Capture the cell that displays the provided text and extract its [X, Y] central coordinate. 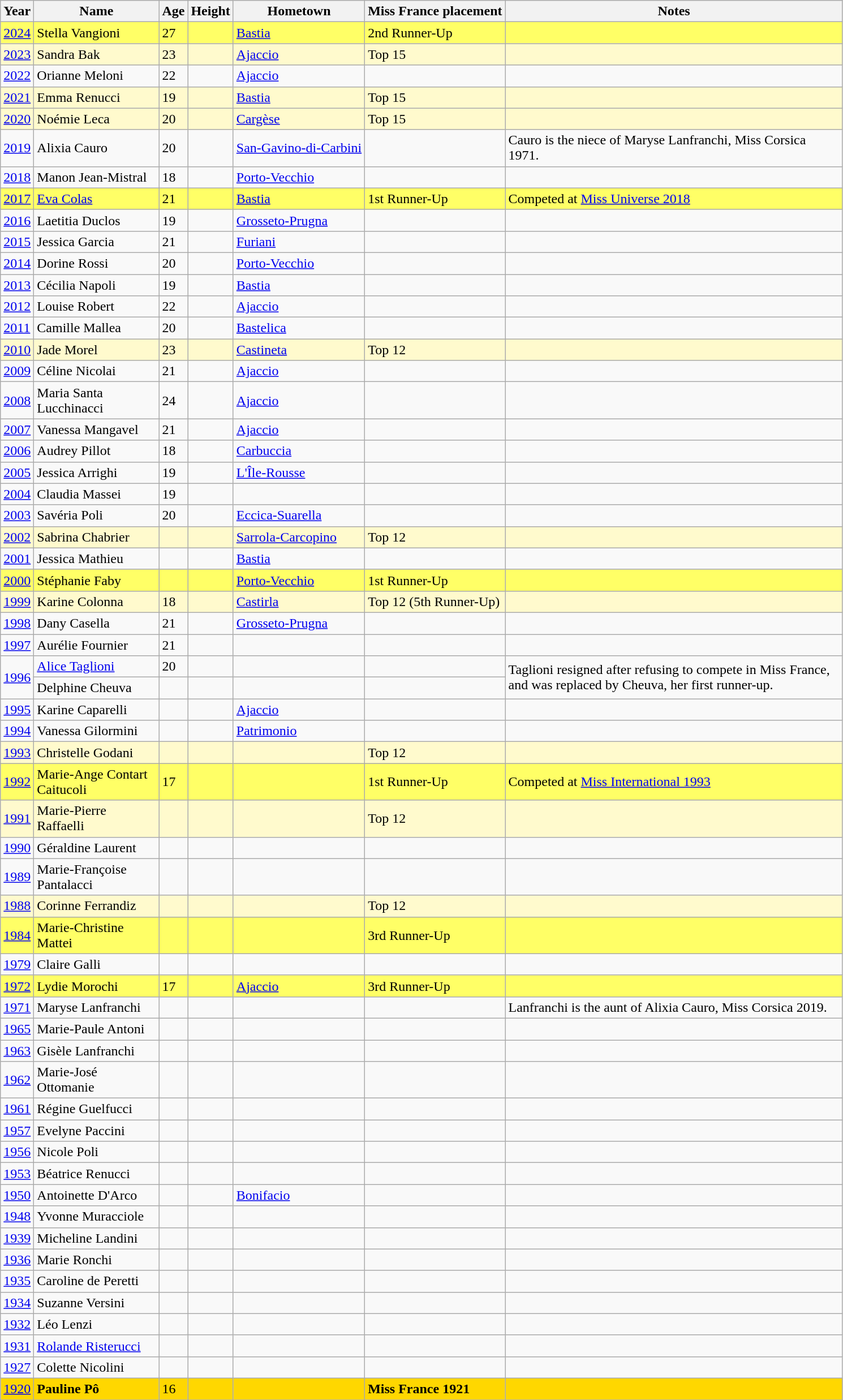
Patrimonio [299, 731]
1998 [17, 623]
Suzanne Versini [96, 1303]
2017 [17, 199]
Jessica Mathieu [96, 559]
2005 [17, 473]
2000 [17, 580]
Stéphanie Faby [96, 580]
Camille Mallea [96, 328]
1996 [17, 677]
1961 [17, 1109]
2013 [17, 285]
Alixia Cauro [96, 148]
2011 [17, 328]
Pauline Pô [96, 1389]
Micheline Landini [96, 1238]
Laetitia Duclos [96, 220]
2006 [17, 451]
2020 [17, 119]
1953 [17, 1174]
1992 [17, 782]
Claire Galli [96, 964]
2004 [17, 494]
Notes [674, 11]
1995 [17, 710]
16 [173, 1389]
Jessica Arrighi [96, 473]
Lydie Morochi [96, 986]
1962 [17, 1080]
Top 12 (5th Runner-Up) [435, 602]
1950 [17, 1195]
1939 [17, 1238]
2003 [17, 516]
27 [173, 33]
Jessica Garcia [96, 242]
Cargèse [299, 119]
1934 [17, 1303]
2018 [17, 177]
Audrey Pillot [96, 451]
2014 [17, 263]
1957 [17, 1131]
1956 [17, 1152]
Karine Colonna [96, 602]
Louise Robert [96, 307]
2024 [17, 33]
Hometown [299, 11]
Maryse Lanfranchi [96, 1007]
Karine Caparelli [96, 710]
2008 [17, 401]
Jade Morel [96, 350]
Marie-José Ottomanie [96, 1080]
Marie-Paule Antoni [96, 1029]
1927 [17, 1367]
Cauro is the niece of Maryse Lanfranchi, Miss Corsica 1971. [674, 148]
Furiani [299, 242]
Rolande Risterucci [96, 1346]
Castirla [299, 602]
Eccica-Suarella [299, 516]
San-Gavino-di-Carbini [299, 148]
Year [17, 11]
2022 [17, 76]
Stella Vangioni [96, 33]
2023 [17, 54]
1997 [17, 645]
Competed at Miss Universe 2018 [674, 199]
Bonifacio [299, 1195]
Marie-Françoise Pantalacci [96, 877]
Géraldine Laurent [96, 848]
1965 [17, 1029]
Delphine Cheuva [96, 688]
Age [173, 11]
Léo Lenzi [96, 1324]
2002 [17, 537]
Maria Santa Lucchinacci [96, 401]
Name [96, 11]
Céline Nicolai [96, 371]
1920 [17, 1389]
Caroline de Peretti [96, 1281]
Orianne Meloni [96, 76]
Sarrola-Carcopino [299, 537]
Béatrice Renucci [96, 1174]
1989 [17, 877]
Alice Taglioni [96, 667]
Height [210, 11]
Evelyne Paccini [96, 1131]
1932 [17, 1324]
Colette Nicolini [96, 1367]
2012 [17, 307]
Carbuccia [299, 451]
L'Île-Rousse [299, 473]
Vanessa Mangavel [96, 430]
Castineta [299, 350]
Marie-Pierre Raffaelli [96, 818]
1999 [17, 602]
Competed at Miss International 1993 [674, 782]
1963 [17, 1051]
24 [173, 401]
1993 [17, 753]
2016 [17, 220]
Cécilia Napoli [96, 285]
Sandra Bak [96, 54]
2009 [17, 371]
Miss France 1921 [435, 1389]
1972 [17, 986]
2010 [17, 350]
Dany Casella [96, 623]
Marie Ronchi [96, 1260]
1984 [17, 935]
1935 [17, 1281]
Nicole Poli [96, 1152]
Régine Guelfucci [96, 1109]
Sabrina Chabrier [96, 537]
Bastelica [299, 328]
1994 [17, 731]
1991 [17, 818]
Gisèle Lanfranchi [96, 1051]
Manon Jean-Mistral [96, 177]
2nd Runner-Up [435, 33]
Emma Renucci [96, 97]
Eva Colas [96, 199]
2015 [17, 242]
Antoinette D'Arco [96, 1195]
Aurélie Fournier [96, 645]
1931 [17, 1346]
1990 [17, 848]
1936 [17, 1260]
1988 [17, 906]
Claudia Massei [96, 494]
Christelle Godani [96, 753]
2007 [17, 430]
2021 [17, 97]
Vanessa Gilormini [96, 731]
Yvonne Muracciole [96, 1217]
Miss France placement [435, 11]
1971 [17, 1007]
Noémie Leca [96, 119]
Corinne Ferrandiz [96, 906]
Savéria Poli [96, 516]
1979 [17, 964]
1948 [17, 1217]
2019 [17, 148]
Lanfranchi is the aunt of Alixia Cauro, Miss Corsica 2019. [674, 1007]
Marie-Ange Contart Caitucoli [96, 782]
2001 [17, 559]
Taglioni resigned after refusing to compete in Miss France, and was replaced by Cheuva, her first runner-up. [674, 677]
Marie-Christine Mattei [96, 935]
Dorine Rossi [96, 263]
